Identify which cell holds the provided text, then report its [X, Y] central coordinate. 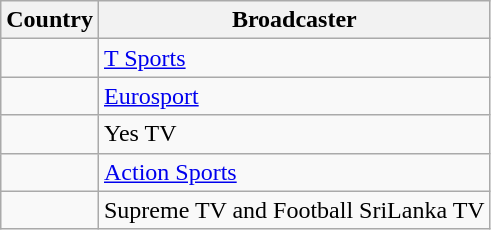
Supreme TV and Football SriLanka TV [294, 210]
Country [50, 20]
Eurosport [294, 96]
Yes TV [294, 134]
Broadcaster [294, 20]
T Sports [294, 58]
Action Sports [294, 172]
